Return (x, y) of the center of cell containing provided text 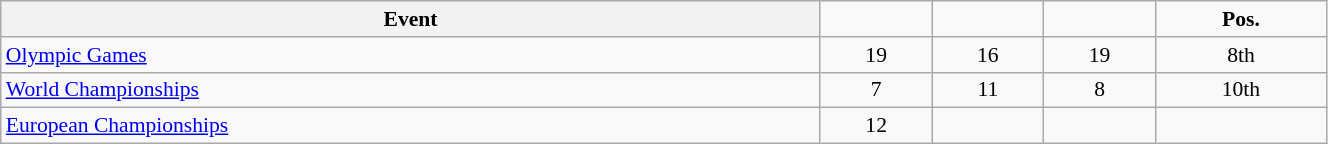
Pos. (1240, 19)
10th (1240, 90)
7 (876, 90)
Olympic Games (411, 55)
European Championships (411, 126)
8th (1240, 55)
16 (988, 55)
Event (411, 19)
8 (1100, 90)
11 (988, 90)
12 (876, 126)
World Championships (411, 90)
